Provide the [x, y] coordinate of the cell's center where the given text is located.  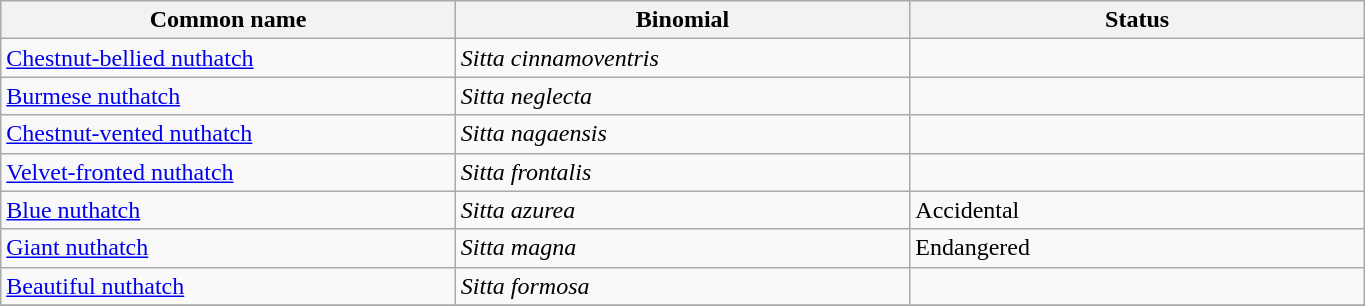
Sitta formosa [682, 286]
Sitta magna [682, 248]
Sitta neglecta [682, 96]
Sitta cinnamoventris [682, 58]
Velvet-fronted nuthatch [228, 172]
Common name [228, 20]
Blue nuthatch [228, 210]
Sitta frontalis [682, 172]
Beautiful nuthatch [228, 286]
Sitta nagaensis [682, 134]
Sitta azurea [682, 210]
Giant nuthatch [228, 248]
Endangered [1138, 248]
Chestnut-vented nuthatch [228, 134]
Binomial [682, 20]
Chestnut-bellied nuthatch [228, 58]
Accidental [1138, 210]
Status [1138, 20]
Burmese nuthatch [228, 96]
